Determine the (x, y) coordinate at the center of the cell enclosing the given text.  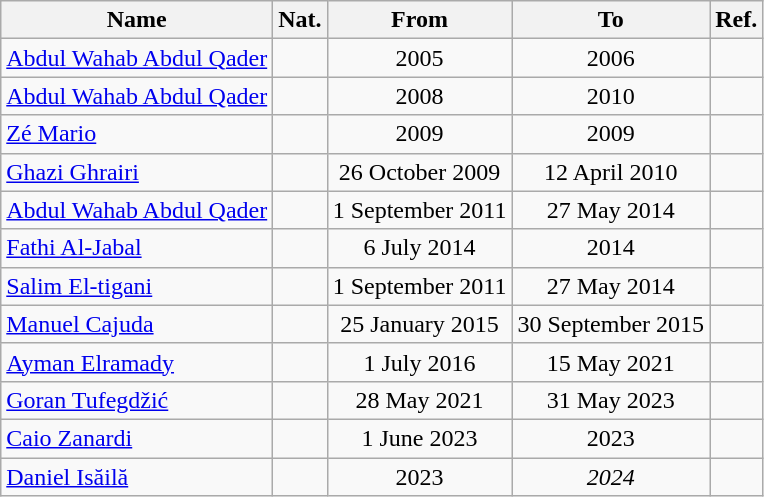
From (420, 20)
Ghazi Ghrairi (137, 172)
Fathi Al-Jabal (137, 248)
15 May 2021 (611, 362)
2005 (420, 58)
12 April 2010 (611, 172)
Name (137, 20)
2014 (611, 248)
1 June 2023 (420, 438)
26 October 2009 (420, 172)
Ref. (736, 20)
2006 (611, 58)
30 September 2015 (611, 324)
Daniel Isăilă (137, 477)
6 July 2014 (420, 248)
Zé Mario (137, 134)
To (611, 20)
2008 (420, 96)
2024 (611, 477)
Ayman Elramady (137, 362)
Caio Zanardi (137, 438)
Manuel Cajuda (137, 324)
2010 (611, 96)
Nat. (300, 20)
25 January 2015 (420, 324)
1 July 2016 (420, 362)
Goran Tufegdžić (137, 400)
Salim El-tigani (137, 286)
31 May 2023 (611, 400)
28 May 2021 (420, 400)
